Extract the [X, Y] coordinate from the center of the cell holding the provided text.  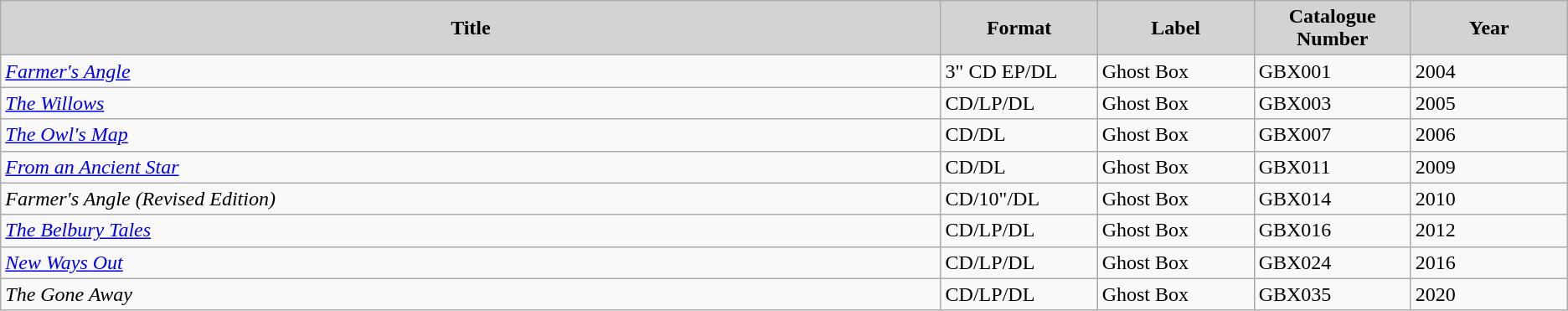
2020 [1489, 294]
2010 [1489, 199]
From an Ancient Star [471, 167]
2016 [1489, 262]
2012 [1489, 231]
GBX003 [1332, 103]
GBX001 [1332, 71]
Label [1176, 29]
2009 [1489, 167]
The Belbury Tales [471, 231]
The Gone Away [471, 294]
GBX007 [1332, 135]
GBX035 [1332, 294]
2006 [1489, 135]
Catalogue Number [1332, 29]
CD/10"/DL [1019, 199]
GBX014 [1332, 199]
Format [1019, 29]
GBX024 [1332, 262]
Farmer's Angle (Revised Edition) [471, 199]
2004 [1489, 71]
The Willows [471, 103]
Farmer's Angle [471, 71]
Title [471, 29]
GBX016 [1332, 231]
2005 [1489, 103]
GBX011 [1332, 167]
New Ways Out [471, 262]
Year [1489, 29]
The Owl's Map [471, 135]
3" CD EP/DL [1019, 71]
